Search for the cell housing the specified text and yield its [X, Y] center coordinate. 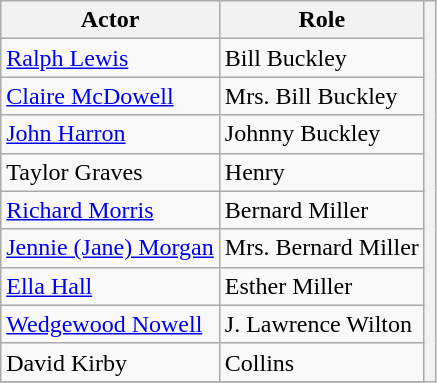
J. Lawrence Wilton [322, 324]
Bernard Miller [322, 210]
Actor [110, 20]
Mrs. Bernard Miller [322, 248]
Richard Morris [110, 210]
Wedgewood Nowell [110, 324]
Claire McDowell [110, 96]
John Harron [110, 134]
Johnny Buckley [322, 134]
Ella Hall [110, 286]
Bill Buckley [322, 58]
Collins [322, 362]
Esther Miller [322, 286]
Henry [322, 172]
David Kirby [110, 362]
Mrs. Bill Buckley [322, 96]
Role [322, 20]
Jennie (Jane) Morgan [110, 248]
Ralph Lewis [110, 58]
Taylor Graves [110, 172]
